Extract the [X, Y] coordinate from the center of the cell holding the provided text.  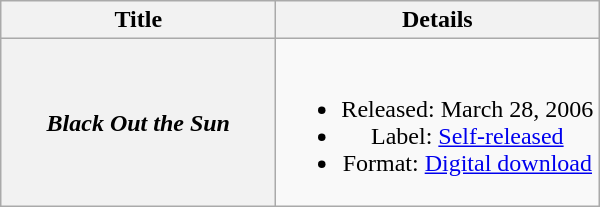
Released: March 28, 2006Label: Self-releasedFormat: Digital download [438, 122]
Title [138, 20]
Details [438, 20]
Black Out the Sun [138, 122]
